Output the [x, y] coordinate of the center of the cell containing the given text.  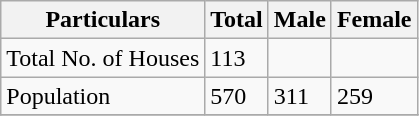
Female [374, 20]
Male [300, 20]
259 [374, 96]
570 [237, 96]
113 [237, 58]
Particulars [103, 20]
Total No. of Houses [103, 58]
Population [103, 96]
311 [300, 96]
Total [237, 20]
